From the cell containing the given text, extract its center point as [x, y] coordinate. 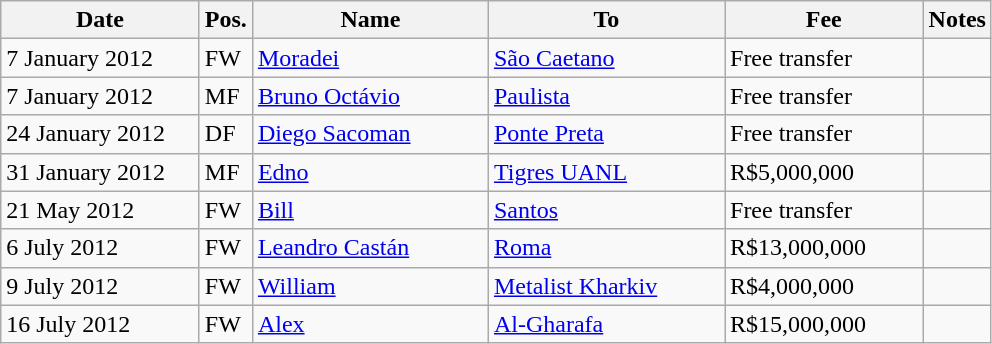
Santos [606, 210]
Al-Gharafa [606, 324]
Ponte Preta [606, 134]
Metalist Kharkiv [606, 286]
To [606, 20]
Moradei [370, 58]
Leandro Castán [370, 248]
16 July 2012 [100, 324]
Notes [957, 20]
R$5,000,000 [824, 172]
São Caetano [606, 58]
21 May 2012 [100, 210]
R$13,000,000 [824, 248]
Bill [370, 210]
6 July 2012 [100, 248]
Roma [606, 248]
Name [370, 20]
Edno [370, 172]
R$4,000,000 [824, 286]
Alex [370, 324]
Diego Sacoman [370, 134]
William [370, 286]
R$15,000,000 [824, 324]
Tigres UANL [606, 172]
Fee [824, 20]
Paulista [606, 96]
Bruno Octávio [370, 96]
24 January 2012 [100, 134]
9 July 2012 [100, 286]
Pos. [226, 20]
Date [100, 20]
31 January 2012 [100, 172]
DF [226, 134]
